From the cell containing the given text, extract its center point as (x, y) coordinate. 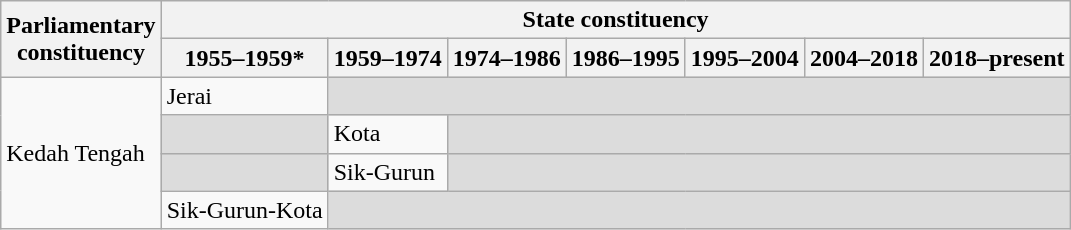
Sik-Gurun-Kota (244, 210)
1959–1974 (388, 58)
Kota (388, 134)
1986–1995 (626, 58)
1955–1959* (244, 58)
State constituency (616, 20)
1995–2004 (744, 58)
1974–1986 (506, 58)
Parliamentaryconstituency (81, 39)
Jerai (244, 96)
2018–present (996, 58)
Kedah Tengah (81, 153)
2004–2018 (864, 58)
Sik-Gurun (388, 172)
